For the text-containing cell, return its midpoint in [X, Y] coordinate format. 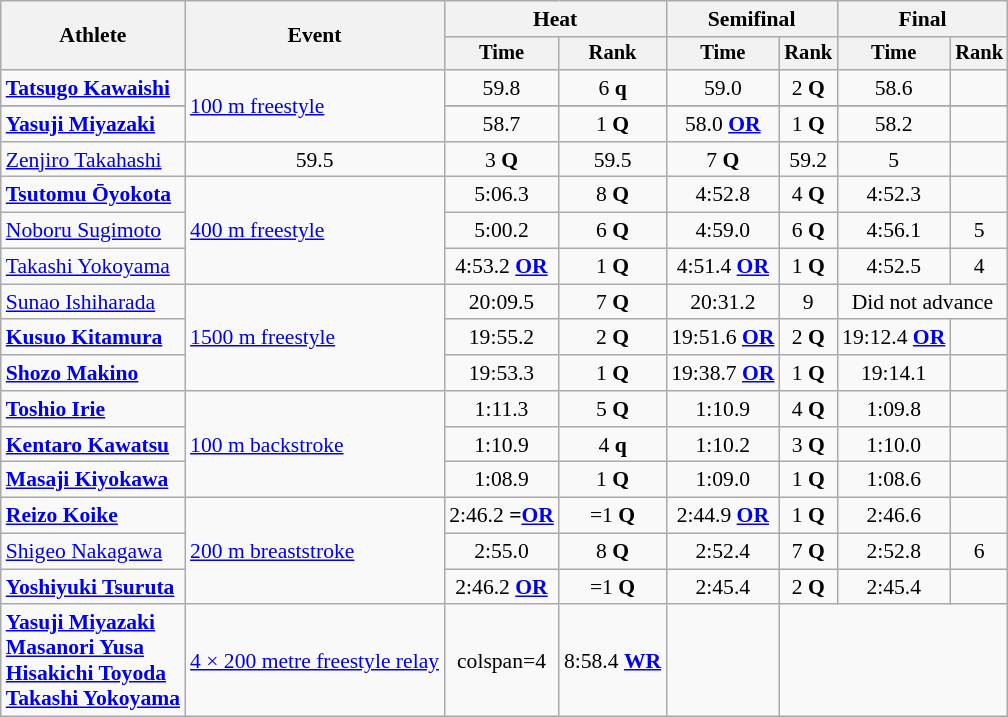
Sunao Ishiharada [93, 302]
2:44.9 OR [722, 516]
9 [808, 302]
4:53.2 OR [502, 267]
59.0 [722, 88]
1:11.3 [502, 409]
Reizo Koike [93, 516]
4 [979, 267]
4 q [612, 445]
Noboru Sugimoto [93, 231]
4:52.3 [894, 195]
Toshio Irie [93, 409]
1:08.6 [894, 480]
1:10.2 [722, 445]
58.6 [894, 88]
2:52.4 [722, 552]
Yoshiyuki Tsuruta [93, 587]
2:46.6 [894, 516]
20:09.5 [502, 302]
59.2 [808, 160]
4:52.8 [722, 195]
58.7 [502, 124]
Semifinal [752, 19]
Heat [555, 19]
5 Q [612, 409]
5:00.2 [502, 231]
200 m breaststroke [314, 552]
1:09.8 [894, 409]
19:12.4 OR [894, 338]
4:59.0 [722, 231]
Yasuji Miyazaki [93, 124]
Final [922, 19]
1:08.9 [502, 480]
2:46.2 OR [502, 587]
1:09.0 [722, 480]
19:38.7 OR [722, 373]
59.8 [502, 88]
Yasuji MiyazakiMasanori YusaHisakichi ToyodaTakashi Yokoyama [93, 661]
2:46.2 =OR [502, 516]
Event [314, 36]
4:56.1 [894, 231]
Masaji Kiyokawa [93, 480]
1500 m freestyle [314, 338]
6 [979, 552]
Tatsugo Kawaishi [93, 88]
4:51.4 OR [722, 267]
58.0 OR [722, 124]
Athlete [93, 36]
100 m freestyle [314, 106]
20:31.2 [722, 302]
2:52.8 [894, 552]
Kusuo Kitamura [93, 338]
19:53.3 [502, 373]
Takashi Yokoyama [93, 267]
Kentaro Kawatsu [93, 445]
4:52.5 [894, 267]
Did not advance [922, 302]
58.2 [894, 124]
4 × 200 metre freestyle relay [314, 661]
Shozo Makino [93, 373]
Shigeo Nakagawa [93, 552]
400 m freestyle [314, 230]
Tsutomu Ōyokota [93, 195]
19:55.2 [502, 338]
Zenjiro Takahashi [93, 160]
19:14.1 [894, 373]
6 q [612, 88]
2:55.0 [502, 552]
100 m backstroke [314, 444]
colspan=4 [502, 661]
8:58.4 WR [612, 661]
19:51.6 OR [722, 338]
5:06.3 [502, 195]
1:10.0 [894, 445]
